Return (x, y) of the center of cell containing provided text 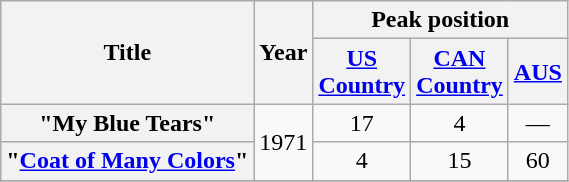
60 (538, 161)
— (538, 123)
Title (128, 52)
USCountry (362, 72)
AUS (538, 72)
Year (284, 52)
Peak position (440, 20)
17 (362, 123)
1971 (284, 142)
"My Blue Tears" (128, 123)
15 (460, 161)
"Coat of Many Colors" (128, 161)
CANCountry (460, 72)
